Find where the given text appears and provide that cell's center as [X, Y] coordinate. 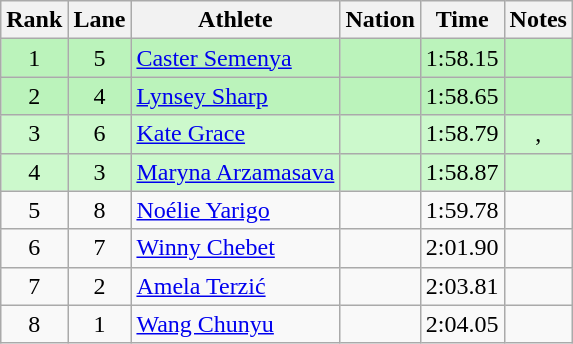
1:58.65 [462, 96]
Maryna Arzamasava [236, 172]
Athlete [236, 20]
1:58.79 [462, 134]
Kate Grace [236, 134]
Winny Chebet [236, 248]
Lynsey Sharp [236, 96]
1:59.78 [462, 210]
1:58.15 [462, 58]
1:58.87 [462, 172]
Lane [100, 20]
, [538, 134]
2:01.90 [462, 248]
Time [462, 20]
Notes [538, 20]
Amela Terzić [236, 286]
Nation [380, 20]
Noélie Yarigo [236, 210]
Wang Chunyu [236, 324]
Caster Semenya [236, 58]
2:03.81 [462, 286]
2:04.05 [462, 324]
Rank [34, 20]
